From the cell containing the given text, extract its center point as [X, Y] coordinate. 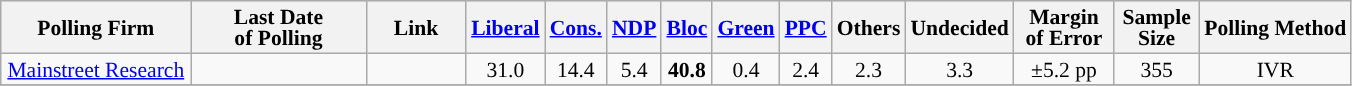
40.8 [686, 68]
5.4 [634, 68]
NDP [634, 27]
2.4 [806, 68]
3.3 [959, 68]
Bloc [686, 27]
Green [746, 27]
Polling Firm [96, 27]
Marginof Error [1064, 27]
Polling Method [1275, 27]
0.4 [746, 68]
2.3 [869, 68]
SampleSize [1156, 27]
Mainstreet Research [96, 68]
IVR [1275, 68]
Link [416, 27]
31.0 [505, 68]
Others [869, 27]
±5.2 pp [1064, 68]
Undecided [959, 27]
Cons. [576, 27]
Liberal [505, 27]
14.4 [576, 68]
PPC [806, 27]
Last Dateof Polling [278, 27]
355 [1156, 68]
